Provide the [X, Y] coordinate of the cell's center where the given text is located.  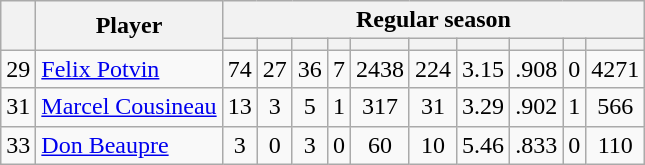
317 [380, 107]
5.46 [484, 145]
13 [240, 107]
566 [616, 107]
5 [310, 107]
.908 [536, 69]
10 [432, 145]
224 [432, 69]
74 [240, 69]
4271 [616, 69]
2438 [380, 69]
36 [310, 69]
Marcel Cousineau [129, 107]
29 [18, 69]
7 [338, 69]
110 [616, 145]
3.15 [484, 69]
Don Beaupre [129, 145]
Felix Potvin [129, 69]
Regular season [434, 20]
.833 [536, 145]
27 [274, 69]
.902 [536, 107]
33 [18, 145]
3.29 [484, 107]
Player [129, 26]
60 [380, 145]
